Extract the (x, y) coordinate from the center of the cell holding the provided text.  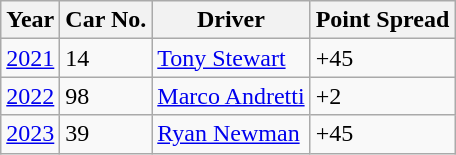
Ryan Newman (231, 134)
98 (106, 96)
39 (106, 134)
14 (106, 58)
Driver (231, 20)
Point Spread (382, 20)
Tony Stewart (231, 58)
Year (30, 20)
2021 (30, 58)
Marco Andretti (231, 96)
2023 (30, 134)
Car No. (106, 20)
2022 (30, 96)
+2 (382, 96)
